Find where the given text appears and provide that cell's center as (x, y) coordinate. 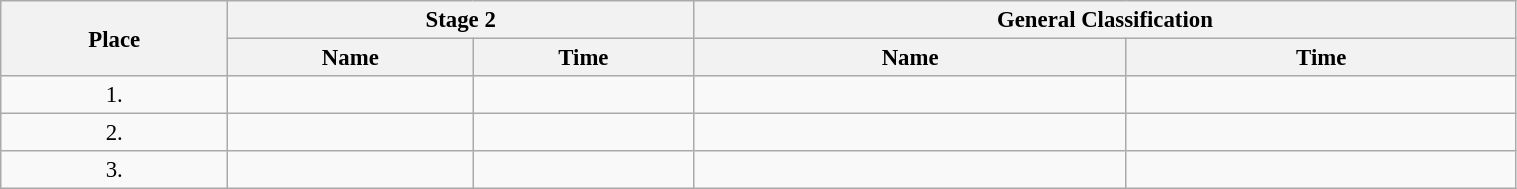
2. (114, 133)
Place (114, 38)
1. (114, 95)
3. (114, 170)
General Classification (1105, 20)
Stage 2 (461, 20)
